Pinpoint the cell where the given text exists, returning its [X, Y] midpoint coordinate. 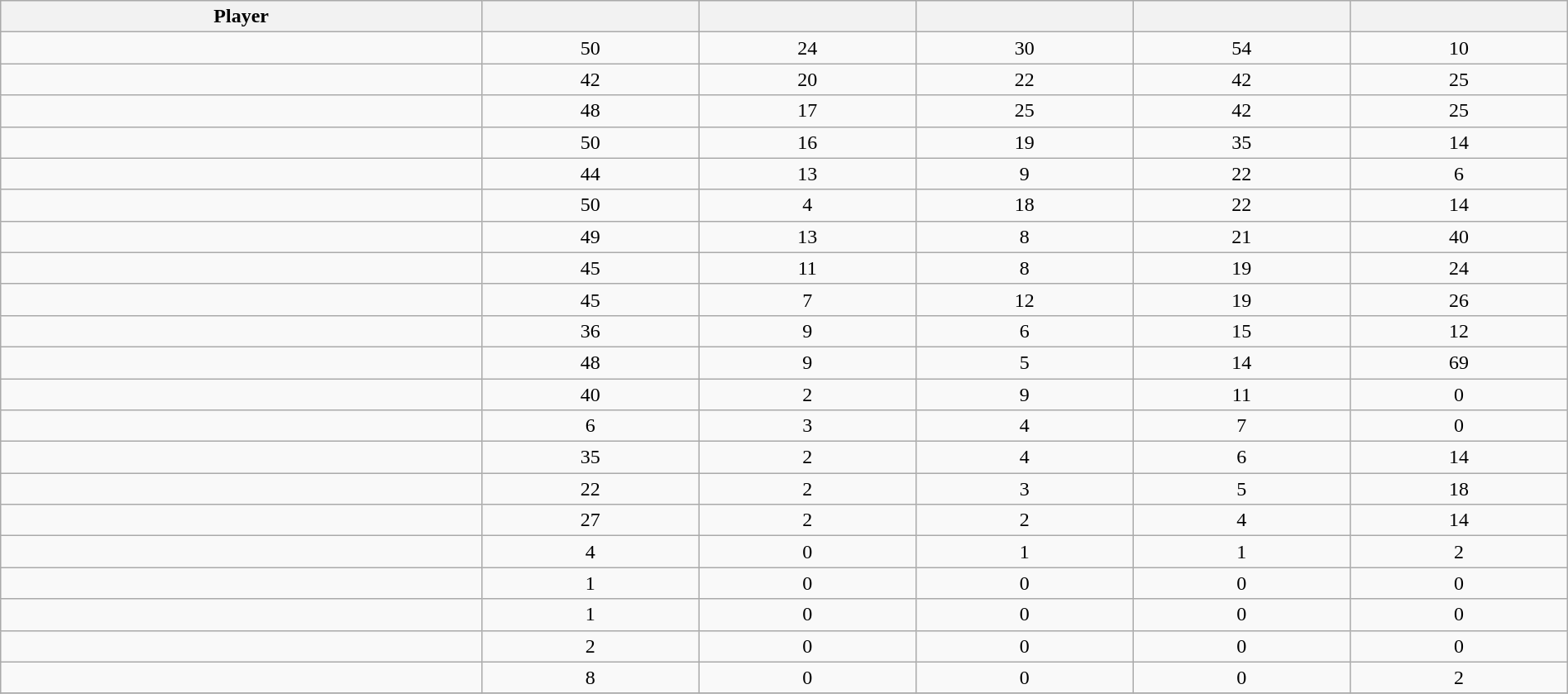
36 [590, 331]
15 [1242, 331]
20 [807, 79]
16 [807, 142]
27 [590, 520]
30 [1025, 48]
69 [1459, 362]
21 [1242, 237]
26 [1459, 299]
49 [590, 237]
54 [1242, 48]
Player [241, 17]
10 [1459, 48]
17 [807, 111]
44 [590, 174]
